Provide the (X, Y) coordinate of the cell's center where the given text is located.  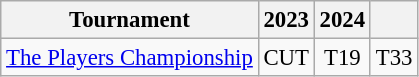
The Players Championship (130, 58)
T19 (342, 58)
CUT (286, 58)
Tournament (130, 20)
T33 (394, 58)
2024 (342, 20)
2023 (286, 20)
